From the cell containing the given text, extract its center point as (X, Y) coordinate. 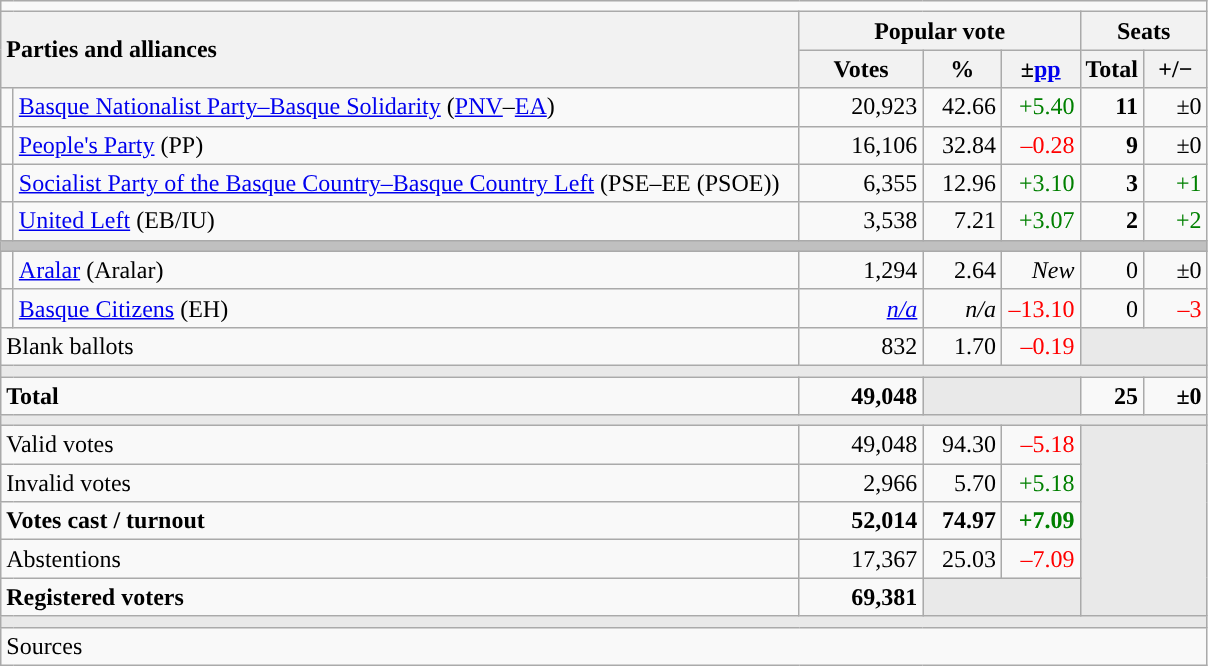
1.70 (962, 346)
5.70 (962, 483)
2,966 (861, 483)
2 (1112, 221)
+1 (1176, 183)
Registered voters (400, 597)
Basque Nationalist Party–Basque Solidarity (PNV–EA) (406, 107)
3 (1112, 183)
+5.40 (1040, 107)
+7.09 (1040, 521)
–5.18 (1040, 445)
Valid votes (400, 445)
16,106 (861, 145)
Invalid votes (400, 483)
3,538 (861, 221)
2.64 (962, 270)
1,294 (861, 270)
People's Party (PP) (406, 145)
Popular vote (940, 31)
–3 (1176, 308)
New (1040, 270)
±pp (1040, 69)
Votes (861, 69)
25.03 (962, 559)
52,014 (861, 521)
Seats (1144, 31)
–0.19 (1040, 346)
% (962, 69)
+5.18 (1040, 483)
32.84 (962, 145)
74.97 (962, 521)
United Left (EB/IU) (406, 221)
Blank ballots (400, 346)
Parties and alliances (400, 50)
+/− (1176, 69)
+3.10 (1040, 183)
Socialist Party of the Basque Country–Basque Country Left (PSE–EE (PSOE)) (406, 183)
Aralar (Aralar) (406, 270)
+2 (1176, 221)
–0.28 (1040, 145)
11 (1112, 107)
–7.09 (1040, 559)
7.21 (962, 221)
6,355 (861, 183)
+3.07 (1040, 221)
17,367 (861, 559)
69,381 (861, 597)
Sources (604, 646)
–13.10 (1040, 308)
42.66 (962, 107)
12.96 (962, 183)
Abstentions (400, 559)
832 (861, 346)
20,923 (861, 107)
94.30 (962, 445)
25 (1112, 395)
Basque Citizens (EH) (406, 308)
9 (1112, 145)
Votes cast / turnout (400, 521)
